Capture the cell that displays the provided text and extract its (X, Y) central coordinate. 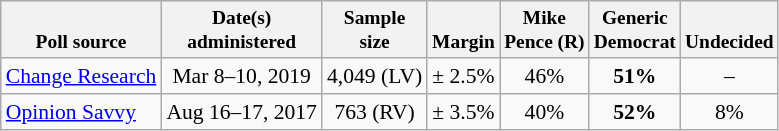
46% (545, 76)
Undecided (729, 30)
Poll source (82, 30)
± 3.5% (463, 112)
4,049 (LV) (374, 76)
Aug 16–17, 2017 (242, 112)
8% (729, 112)
Margin (463, 30)
51% (634, 76)
52% (634, 112)
Mar 8–10, 2019 (242, 76)
Opinion Savvy (82, 112)
40% (545, 112)
± 2.5% (463, 76)
763 (RV) (374, 112)
– (729, 76)
GenericDemocrat (634, 30)
Samplesize (374, 30)
Date(s)administered (242, 30)
Change Research (82, 76)
MikePence (R) (545, 30)
